Detect which cell encompasses the target text, then output its (x, y) center coordinate. 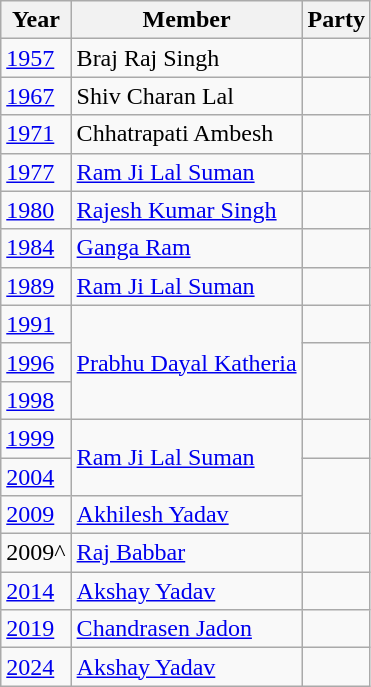
1984 (36, 248)
1967 (36, 96)
Rajesh Kumar Singh (186, 210)
1980 (36, 210)
1989 (36, 286)
Shiv Charan Lal (186, 96)
2004 (36, 477)
1991 (36, 324)
2009 (36, 515)
Ganga Ram (186, 248)
1998 (36, 400)
Chhatrapati Ambesh (186, 134)
Raj Babbar (186, 553)
1977 (36, 172)
Member (186, 20)
2014 (36, 591)
Party (336, 20)
2009^ (36, 553)
1957 (36, 58)
1971 (36, 134)
Year (36, 20)
2024 (36, 667)
Braj Raj Singh (186, 58)
1996 (36, 362)
Chandrasen Jadon (186, 629)
1999 (36, 438)
Akhilesh Yadav (186, 515)
2019 (36, 629)
Prabhu Dayal Katheria (186, 362)
